Identify which cell holds the provided text, then report its (x, y) central coordinate. 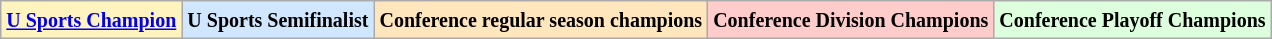
U Sports Semifinalist (278, 20)
Conference regular season champions (541, 20)
Conference Division Champions (851, 20)
Conference Playoff Champions (1132, 20)
U Sports Champion (92, 20)
